Detect which cell encompasses the target text, then output its (X, Y) center coordinate. 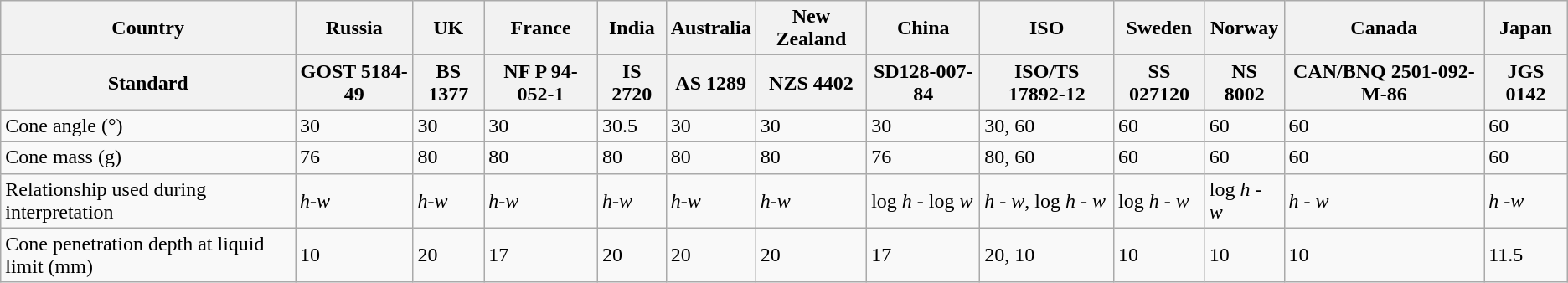
Cone angle (°) (148, 126)
Cone mass (g) (148, 157)
China (923, 28)
Cone penetration depth at liquid limit (mm) (148, 255)
NS 8002 (1245, 82)
SS 027120 (1159, 82)
Country (148, 28)
Japan (1526, 28)
30, 60 (1047, 126)
ISO/TS 17892-12 (1047, 82)
Norway (1245, 28)
India (632, 28)
AS 1289 (710, 82)
BS 1377 (449, 82)
France (541, 28)
CAN/BNQ 2501-092-M-86 (1384, 82)
log h - log w (923, 201)
Canada (1384, 28)
New Zealand (811, 28)
Australia (710, 28)
30.5 (632, 126)
Russia (354, 28)
IS 2720 (632, 82)
Relationship used during interpretation (148, 201)
NF P 94-052-1 (541, 82)
h - w (1384, 201)
ISO (1047, 28)
11.5 (1526, 255)
20, 10 (1047, 255)
Standard (148, 82)
SD128-007-84 (923, 82)
Sweden (1159, 28)
JGS 0142 (1526, 82)
UK (449, 28)
GOST 5184-49 (354, 82)
h - w, log h - w (1047, 201)
NZS 4402 (811, 82)
80, 60 (1047, 157)
h -w (1526, 201)
